Output the (X, Y) coordinate of the center of the cell containing the given text.  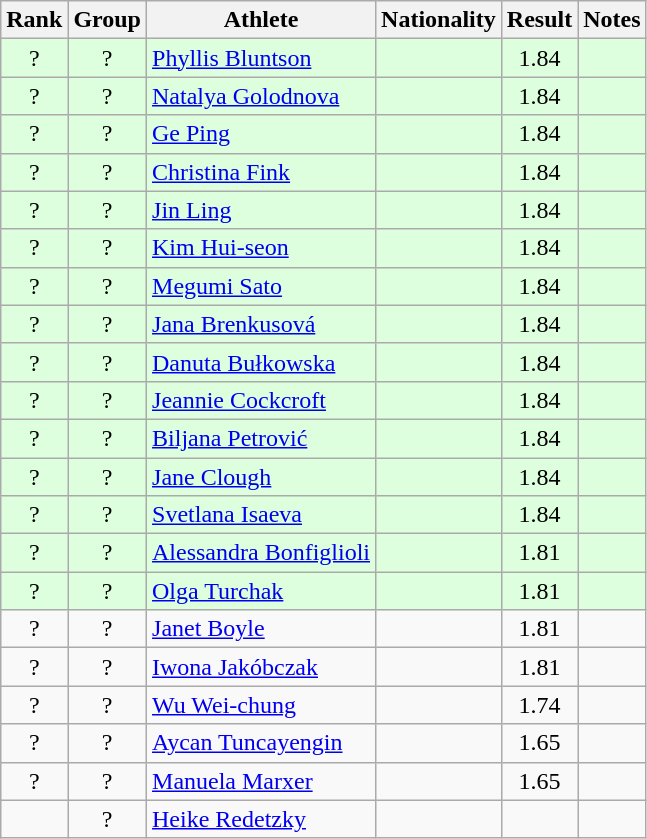
Danuta Bułkowska (262, 362)
Kim Hui-seon (262, 248)
Jin Ling (262, 210)
Athlete (262, 20)
Rank (34, 20)
Nationality (439, 20)
Christina Fink (262, 172)
Phyllis Bluntson (262, 58)
Result (539, 20)
Wu Wei-chung (262, 705)
Notes (612, 20)
1.74 (539, 705)
Biljana Petrović (262, 438)
Alessandra Bonfiglioli (262, 553)
Aycan Tuncayengin (262, 743)
Jane Clough (262, 477)
Svetlana Isaeva (262, 515)
Natalya Golodnova (262, 96)
Heike Redetzky (262, 819)
Manuela Marxer (262, 781)
Janet Boyle (262, 629)
Iwona Jakóbczak (262, 667)
Olga Turchak (262, 591)
Group (108, 20)
Jana Brenkusová (262, 324)
Ge Ping (262, 134)
Jeannie Cockcroft (262, 400)
Megumi Sato (262, 286)
